Return the [x, y] coordinate for the center point of the cell that contains the specified text.  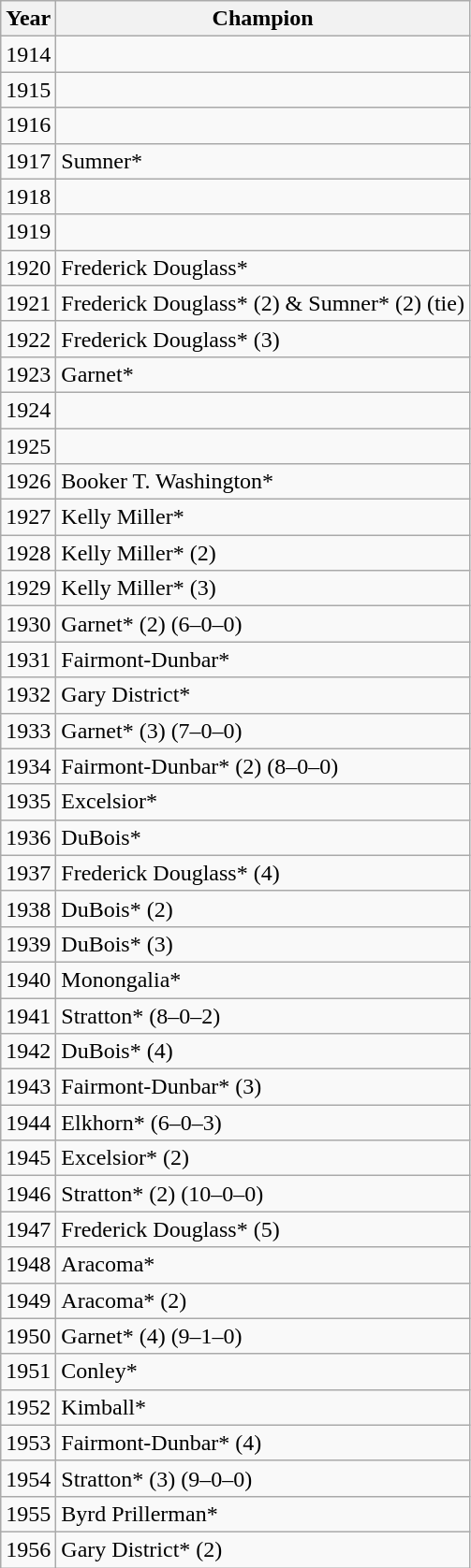
Booker T. Washington* [263, 482]
1941 [28, 1015]
1918 [28, 196]
1953 [28, 1443]
1943 [28, 1087]
1949 [28, 1300]
1934 [28, 766]
Byrd Prillerman* [263, 1514]
Garnet* (4) (9–1–0) [263, 1336]
Garnet* (3) (7–0–0) [263, 731]
1924 [28, 410]
1921 [28, 303]
Kelly Miller* [263, 517]
1935 [28, 802]
Frederick Douglass* (4) [263, 873]
Frederick Douglass* (5) [263, 1229]
1917 [28, 161]
Kelly Miller* (2) [263, 553]
Year [28, 19]
Aracoma* (2) [263, 1300]
1937 [28, 873]
1942 [28, 1052]
Kimball* [263, 1407]
1925 [28, 446]
1916 [28, 125]
1954 [28, 1478]
Stratton* (8–0–2) [263, 1015]
Elkhorn* (6–0–3) [263, 1123]
1928 [28, 553]
1945 [28, 1158]
1922 [28, 339]
1955 [28, 1514]
1950 [28, 1336]
Frederick Douglass* (2) & Sumner* (2) (tie) [263, 303]
Aracoma* [263, 1265]
Excelsior* [263, 802]
Kelly Miller* (3) [263, 588]
Fairmont-Dunbar* [263, 660]
1938 [28, 908]
1933 [28, 731]
Frederick Douglass* (3) [263, 339]
1914 [28, 54]
Excelsior* (2) [263, 1158]
Sumner* [263, 161]
DuBois* (3) [263, 944]
1944 [28, 1123]
1915 [28, 90]
1927 [28, 517]
Stratton* (2) (10–0–0) [263, 1194]
DuBois* [263, 837]
1947 [28, 1229]
Garnet* (2) (6–0–0) [263, 624]
1956 [28, 1549]
DuBois* (4) [263, 1052]
Stratton* (3) (9–0–0) [263, 1478]
1923 [28, 374]
1940 [28, 980]
1931 [28, 660]
1951 [28, 1372]
1936 [28, 837]
1930 [28, 624]
Conley* [263, 1372]
Frederick Douglass* [263, 268]
1946 [28, 1194]
DuBois* (2) [263, 908]
Gary District* (2) [263, 1549]
Monongalia* [263, 980]
1932 [28, 695]
Fairmont-Dunbar* (4) [263, 1443]
1929 [28, 588]
1920 [28, 268]
1919 [28, 232]
Fairmont-Dunbar* (3) [263, 1087]
1952 [28, 1407]
Gary District* [263, 695]
1939 [28, 944]
Champion [263, 19]
Fairmont-Dunbar* (2) (8–0–0) [263, 766]
1948 [28, 1265]
Garnet* [263, 374]
1926 [28, 482]
